Search for the cell housing the specified text and yield its (X, Y) center coordinate. 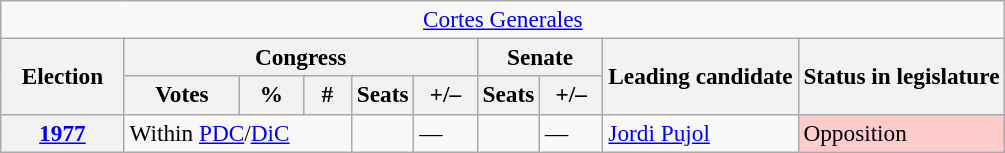
Senate (540, 57)
# (327, 95)
Congress (300, 57)
% (272, 95)
Votes (182, 95)
Election (62, 76)
Status in legislature (902, 76)
Jordi Pujol (700, 133)
Within PDC/DiC (238, 133)
1977 (62, 133)
Cortes Generales (503, 19)
Opposition (902, 133)
Leading candidate (700, 76)
